Scan for the cell matching the given text and deliver its (x, y) coordinate at center. 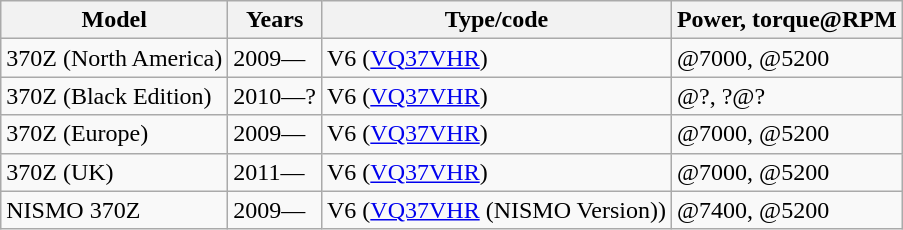
370Z (Black Edition) (114, 96)
2010—? (275, 96)
Model (114, 20)
Type/code (496, 20)
Years (275, 20)
370Z (North America) (114, 58)
V6 (VQ37VHR (NISMO Version)) (496, 210)
370Z (UK) (114, 172)
Power, torque@RPM (786, 20)
NISMO 370Z (114, 210)
2011— (275, 172)
@7400, @5200 (786, 210)
370Z (Europe) (114, 134)
@?, ?@? (786, 96)
